Pinpoint the cell where the given text exists, returning its (x, y) midpoint coordinate. 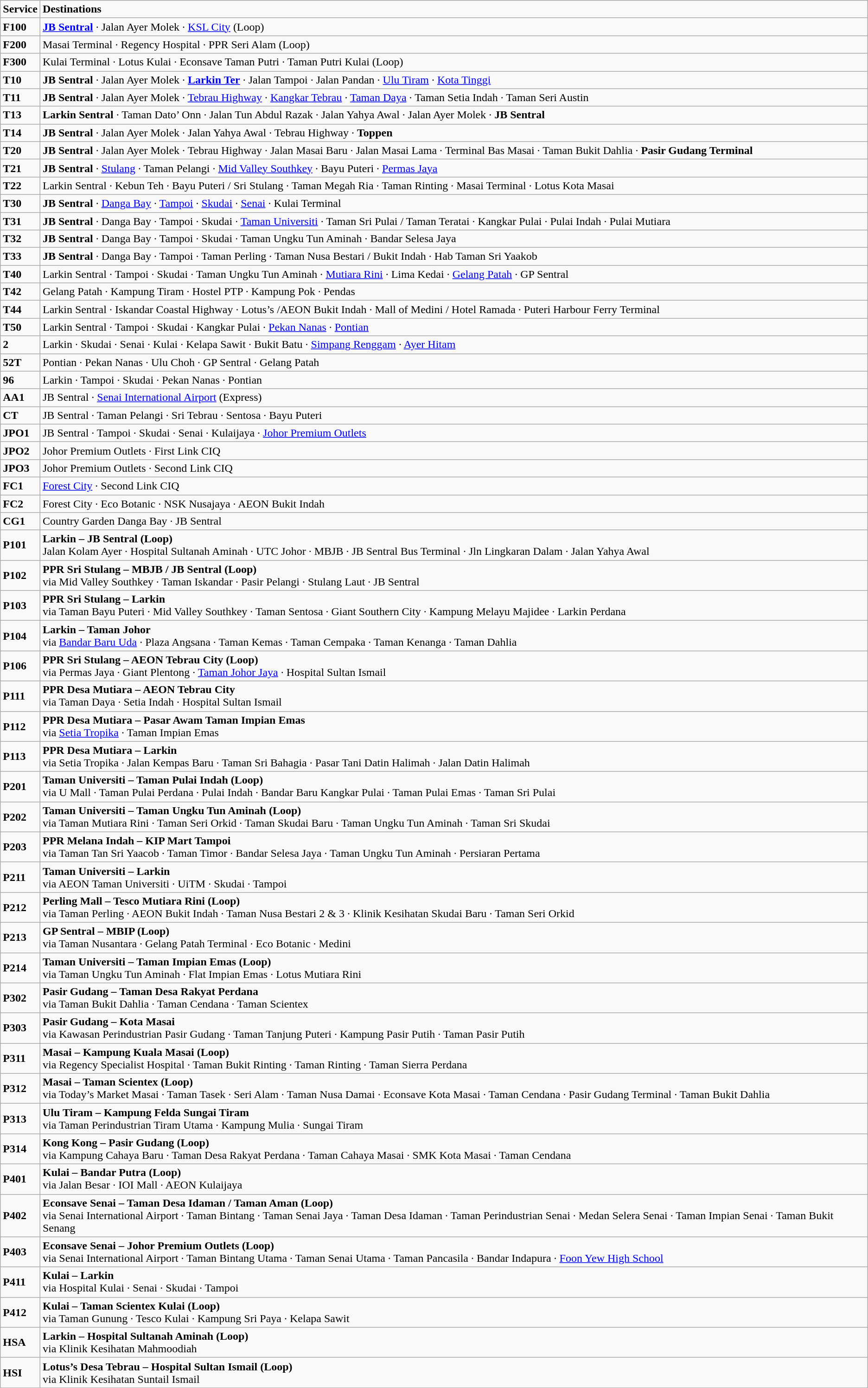
P113 (20, 756)
P212 (20, 907)
Masai Terminal · Regency Hospital · PPR Seri Alam (Loop) (453, 45)
PPR Desa Mutiara – Pasar Awam Taman Impian Emasvia Setia Tropika · Taman Impian Emas (453, 726)
T14 (20, 133)
T21 (20, 168)
JB Sentral · Jalan Ayer Molek · Tebrau Highway · Kangkar Tebrau · Taman Daya · Taman Setia Indah · Taman Seri Austin (453, 97)
Pontian · Pekan Nanas · Ulu Choh · GP Sentral · Gelang Patah (453, 362)
T22 (20, 186)
JPO1 (20, 433)
JB Sentral · Jalan Ayer Molek · KSL City (Loop) (453, 27)
CG1 (20, 521)
T44 (20, 309)
JB Sentral · Danga Bay · Tampoi · Skudai · Taman Universiti · Taman Sri Pulai / Taman Teratai · Kangkar Pulai · Pulai Indah · Pulai Mutiara (453, 221)
T11 (20, 97)
Forest City · Eco Botanic · NSK Nusajaya · AEON Bukit Indah (453, 503)
F200 (20, 45)
T20 (20, 150)
T33 (20, 257)
HSI (20, 1372)
T50 (20, 327)
P201 (20, 787)
Pasir Gudang – Kota Masaivia Kawasan Perindustrian Pasir Gudang · Taman Tanjung Puteri · Kampung Pasir Putih · Taman Pasir Putih (453, 1028)
JB Sentral · Jalan Ayer Molek · Larkin Ter · Jalan Tampoi · Jalan Pandan · Ulu Tiram · Kota Tinggi (453, 80)
Lotus’s Desa Tebrau – Hospital Sultan Ismail (Loop)via Klinik Kesihatan Suntail Ismail (453, 1372)
JB Sentral · Senai International Airport (Express) (453, 398)
Kulai – Taman Scientex Kulai (Loop)via Taman Gunung · Tesco Kulai · Kampung Sri Paya · Kelapa Sawit (453, 1312)
P403 (20, 1252)
Taman Universiti – Larkinvia AEON Taman Universiti · UiTM · Skudai · Tampoi (453, 877)
Kulai – Bandar Putra (Loop)via Jalan Besar · IOI Mall · AEON Kulaijaya (453, 1179)
F300 (20, 62)
GP Sentral – MBIP (Loop)via Taman Nusantara · Gelang Patah Terminal · Eco Botanic · Medini (453, 937)
Larkin – Taman Johorvia Bandar Baru Uda · Plaza Angsana · Taman Kemas · Taman Cempaka · Taman Kenanga · Taman Dahlia (453, 636)
Forest City · Second Link CIQ (453, 486)
Johor Premium Outlets · Second Link CIQ (453, 468)
Larkin · Tampoi · Skudai · Pekan Nanas · Pontian (453, 380)
Masai – Kampung Kuala Masai (Loop)via Regency Specialist Hospital · Taman Bukit Rinting · Taman Rinting · Taman Sierra Perdana (453, 1059)
Larkin Sentral · Tampoi · Skudai · Taman Ungku Tun Aminah · Mutiara Rini · Lima Kedai · Gelang Patah · GP Sentral (453, 274)
JB Sentral · Danga Bay · Tampoi · Skudai · Taman Ungku Tun Aminah · Bandar Selesa Jaya (453, 239)
JB Sentral · Danga Bay · Tampoi · Taman Perling · Taman Nusa Bestari / Bukit Indah · Hab Taman Sri Yaakob (453, 257)
Larkin Sentral · Kebun Teh · Bayu Puteri / Sri Stulang · Taman Megah Ria · Taman Rinting · Masai Terminal · Lotus Kota Masai (453, 186)
Destinations (453, 9)
P103 (20, 606)
JB Sentral · Taman Pelangi · Sri Tebrau · Sentosa · Bayu Puteri (453, 415)
P303 (20, 1028)
JPO3 (20, 468)
JB Sentral · Danga Bay · Tampoi · Skudai · Senai · Kulai Terminal (453, 203)
P314 (20, 1149)
T42 (20, 292)
Service (20, 9)
T32 (20, 239)
P313 (20, 1119)
JB Sentral · Tampoi · Skudai · Senai · Kulaijaya · Johor Premium Outlets (453, 433)
Kong Kong – Pasir Gudang (Loop)via Kampung Cahaya Baru · Taman Desa Rakyat Perdana · Taman Cahaya Masai · SMK Kota Masai · Taman Cendana (453, 1149)
Larkin Sentral · Iskandar Coastal Highway · Lotus’s /AEON Bukit Indah · Mall of Medini / Hotel Ramada · Puteri Harbour Ferry Terminal (453, 309)
P104 (20, 636)
P203 (20, 847)
Larkin – Hospital Sultanah Aminah (Loop)via Klinik Kesihatan Mahmoodiah (453, 1343)
Country Garden Danga Bay · JB Sentral (453, 521)
T40 (20, 274)
P213 (20, 937)
Larkin · Skudai · Senai · Kulai · Kelapa Sawit · Bukit Batu · Simpang Renggam · Ayer Hitam (453, 345)
P102 (20, 575)
P402 (20, 1215)
2 (20, 345)
JPO2 (20, 450)
HSA (20, 1343)
PPR Melana Indah – KIP Mart Tampoivia Taman Tan Sri Yaacob · Taman Timor · Bandar Selesa Jaya · Taman Ungku Tun Aminah · Persiaran Pertama (453, 847)
P401 (20, 1179)
Taman Universiti – Taman Impian Emas (Loop)via Taman Ungku Tun Aminah · Flat Impian Emas · Lotus Mutiara Rini (453, 968)
Larkin Sentral · Tampoi · Skudai · Kangkar Pulai · Pekan Nanas · Pontian (453, 327)
PPR Desa Mutiara – Larkinvia Setia Tropika · Jalan Kempas Baru · Taman Sri Bahagia · Pasar Tani Datin Halimah · Jalan Datin Halimah (453, 756)
52T (20, 362)
JB Sentral · Stulang · Taman Pelangi · Mid Valley Southkey · Bayu Puteri · Permas Jaya (453, 168)
P112 (20, 726)
PPR Desa Mutiara – AEON Tebrau Cityvia Taman Daya · Setia Indah · Hospital Sultan Ismail (453, 696)
T31 (20, 221)
P202 (20, 816)
F100 (20, 27)
Pasir Gudang – Taman Desa Rakyat Perdanavia Taman Bukit Dahlia · Taman Cendana · Taman Scientex (453, 998)
P111 (20, 696)
PPR Sri Stulang – AEON Tebrau City (Loop)via Permas Jaya · Giant Plentong · Taman Johor Jaya · Hospital Sultan Ismail (453, 666)
P211 (20, 877)
T13 (20, 115)
PPR Sri Stulang – Larkinvia Taman Bayu Puteri · Mid Valley Southkey · Taman Sentosa · Giant Southern City · Kampung Melayu Majidee · Larkin Perdana (453, 606)
Johor Premium Outlets · First Link CIQ (453, 450)
P311 (20, 1059)
CT (20, 415)
Ulu Tiram – Kampung Felda Sungai Tiramvia Taman Perindustrian Tiram Utama · Kampung Mulia · Sungai Tiram (453, 1119)
T10 (20, 80)
P302 (20, 998)
Larkin Sentral · Taman Dato’ Onn · Jalan Tun Abdul Razak · Jalan Yahya Awal · Jalan Ayer Molek · JB Sentral (453, 115)
P312 (20, 1088)
P411 (20, 1282)
96 (20, 380)
FC1 (20, 486)
PPR Sri Stulang – MBJB / JB Sentral (Loop)via Mid Valley Southkey · Taman Iskandar · Pasir Pelangi · Stulang Laut · JB Sentral (453, 575)
Kulai – Larkinvia Hospital Kulai · Senai · Skudai · Tampoi (453, 1282)
Gelang Patah · Kampung Tiram · Hostel PTP · Kampung Pok · Pendas (453, 292)
Kulai Terminal · Lotus Kulai · Econsave Taman Putri · Taman Putri Kulai (Loop) (453, 62)
P412 (20, 1312)
P101 (20, 546)
AA1 (20, 398)
P106 (20, 666)
P214 (20, 968)
T30 (20, 203)
FC2 (20, 503)
JB Sentral · Jalan Ayer Molek · Jalan Yahya Awal · Tebrau Highway · Toppen (453, 133)
